Pinpoint the cell where the given text exists, returning its [X, Y] midpoint coordinate. 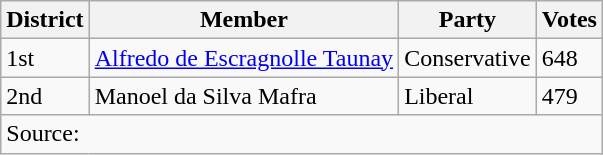
2nd [45, 96]
Conservative [468, 58]
Alfredo de Escragnolle Taunay [244, 58]
479 [569, 96]
Manoel da Silva Mafra [244, 96]
648 [569, 58]
Member [244, 20]
Party [468, 20]
Source: [302, 134]
Votes [569, 20]
Liberal [468, 96]
1st [45, 58]
District [45, 20]
